Locate the cell with the specified text and output its [x, y] center coordinate. 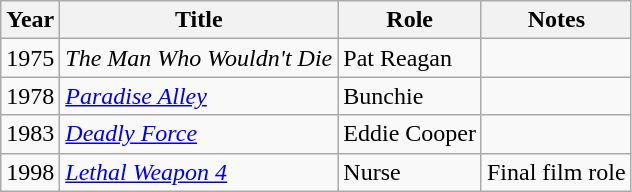
Title [199, 20]
Eddie Cooper [410, 134]
Pat Reagan [410, 58]
Deadly Force [199, 134]
Nurse [410, 172]
Paradise Alley [199, 96]
The Man Who Wouldn't Die [199, 58]
Year [30, 20]
Notes [556, 20]
1975 [30, 58]
Bunchie [410, 96]
Final film role [556, 172]
Lethal Weapon 4 [199, 172]
Role [410, 20]
1983 [30, 134]
1998 [30, 172]
1978 [30, 96]
